For the text-containing cell, return its midpoint in [x, y] coordinate format. 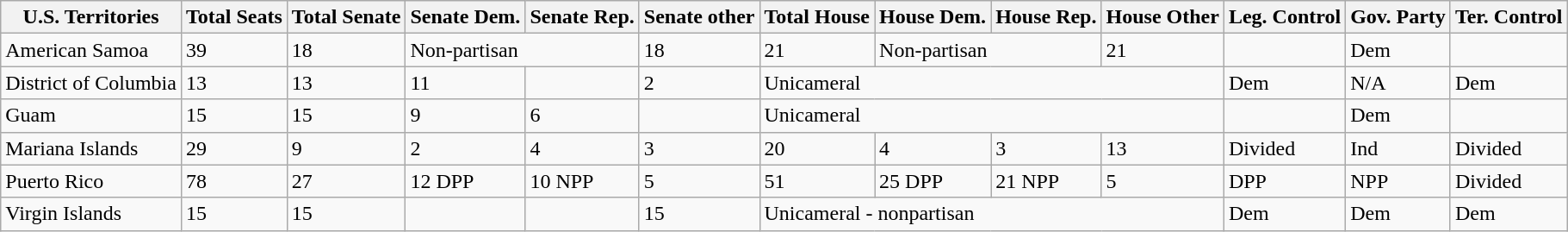
House Dem. [933, 17]
Leg. Control [1285, 17]
Senate Rep. [582, 17]
78 [234, 181]
Senate other [699, 17]
10 NPP [582, 181]
Puerto Rico [91, 181]
39 [234, 50]
Total Seats [234, 17]
Ind [1398, 148]
6 [582, 116]
20 [817, 148]
District of Columbia [91, 83]
House Other [1162, 17]
Mariana Islands [91, 148]
Gov. Party [1398, 17]
Guam [91, 116]
51 [817, 181]
Total House [817, 17]
11 [465, 83]
Ter. Control [1509, 17]
NPP [1398, 181]
27 [346, 181]
House Rep. [1046, 17]
DPP [1285, 181]
12 DPP [465, 181]
Unicameral - nonpartisan [992, 214]
21 NPP [1046, 181]
American Samoa [91, 50]
25 DPP [933, 181]
29 [234, 148]
U.S. Territories [91, 17]
Senate Dem. [465, 17]
Total Senate [346, 17]
N/A [1398, 83]
Virgin Islands [91, 214]
